Detect which cell encompasses the target text, then output its [x, y] center coordinate. 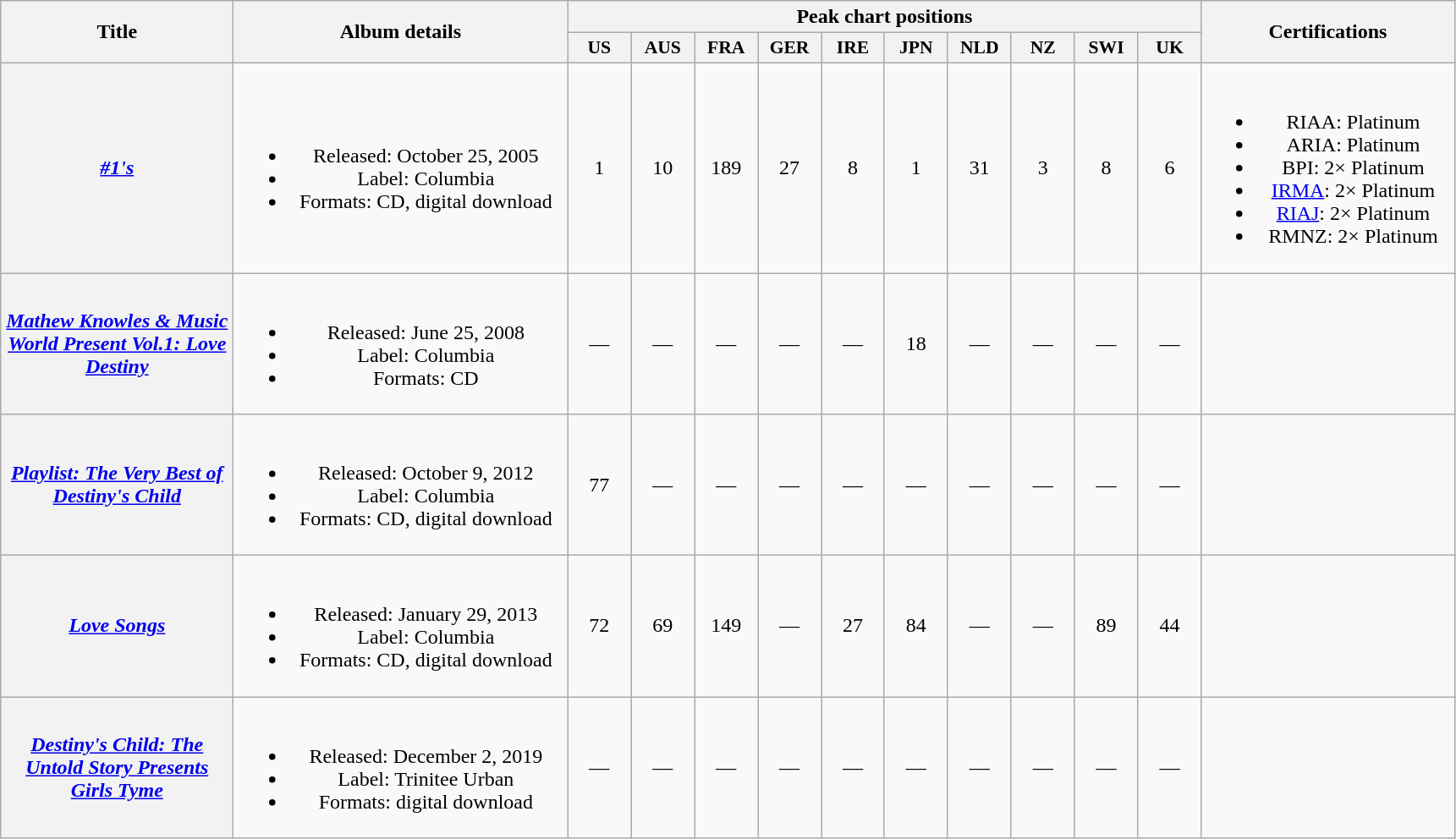
RIAA: PlatinumARIA: PlatinumBPI: 2× PlatinumIRMA: 2× PlatinumRIAJ: 2× PlatinumRMNZ: 2× Platinum [1328, 167]
JPN [915, 48]
Album details [401, 32]
69 [663, 626]
IRE [853, 48]
Released: October 9, 2012Label: ColumbiaFormats: CD, digital download [401, 485]
72 [599, 626]
18 [915, 343]
Peak chart positions [885, 17]
189 [726, 167]
77 [599, 485]
FRA [726, 48]
Title [117, 32]
Mathew Knowles & Music World Present Vol.1: Love Destiny [117, 343]
10 [663, 167]
SWI [1107, 48]
UK [1169, 48]
US [599, 48]
NLD [980, 48]
31 [980, 167]
Certifications [1328, 32]
Love Songs [117, 626]
3 [1042, 167]
#1's [117, 167]
Playlist: The Very Best of Destiny's Child [117, 485]
Released: December 2, 2019Label: Trinitee UrbanFormats: digital download [401, 768]
AUS [663, 48]
NZ [1042, 48]
89 [1107, 626]
84 [915, 626]
Released: October 25, 2005Label: ColumbiaFormats: CD, digital download [401, 167]
44 [1169, 626]
6 [1169, 167]
GER [790, 48]
Released: June 25, 2008Label: ColumbiaFormats: CD [401, 343]
149 [726, 626]
Released: January 29, 2013Label: ColumbiaFormats: CD, digital download [401, 626]
Destiny's Child: The Untold Story Presents Girls Tyme [117, 768]
